Locate the cell with the specified text and output its (X, Y) center coordinate. 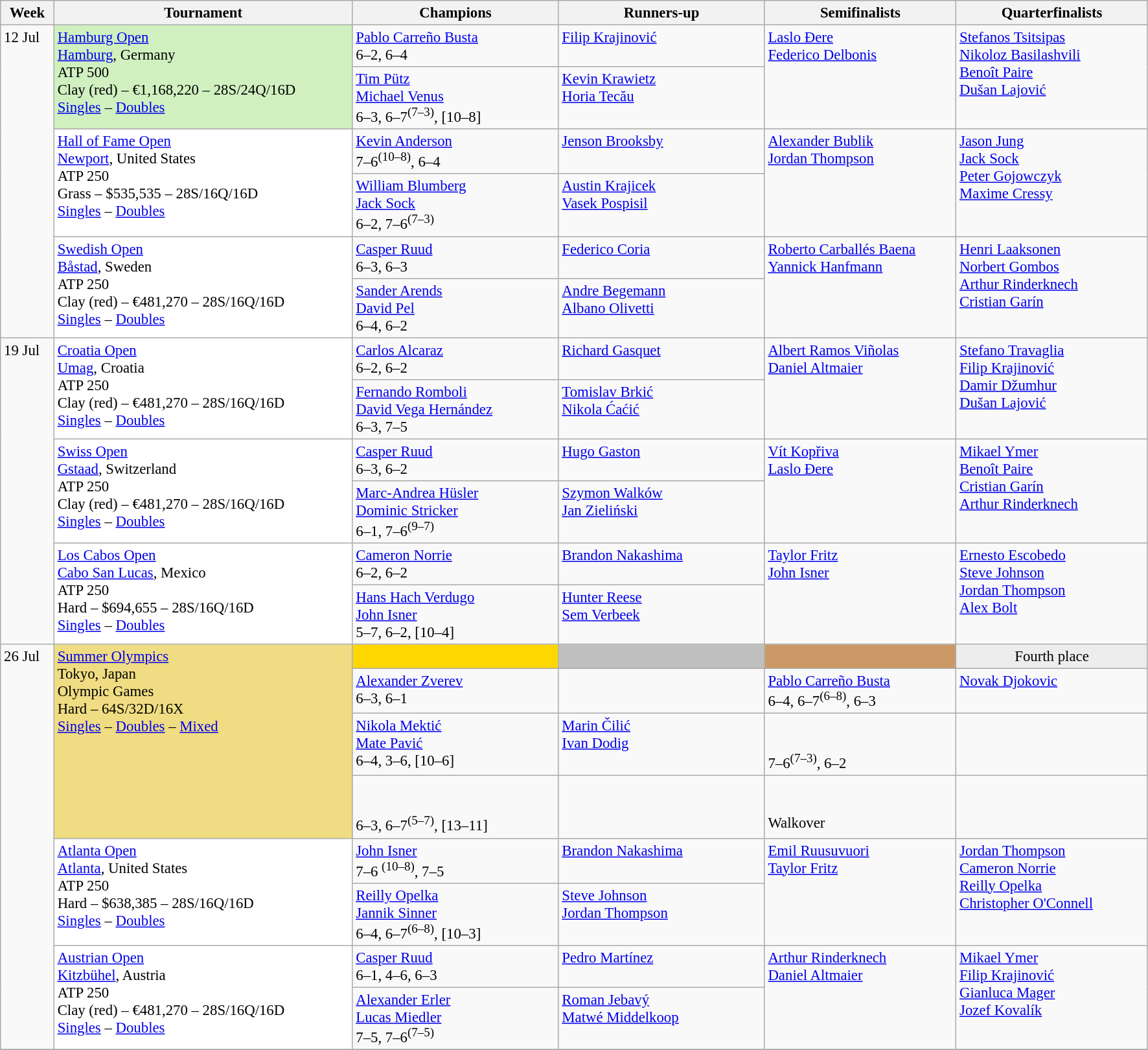
Emil Ruusuvuori Taylor Fritz (860, 892)
Tomislav Brkić Nikola Ćaćić (661, 409)
Ernesto Escobedo Steve Johnson Jordan Thompson Alex Bolt (1052, 594)
Richard Gasquet (661, 359)
Hall of Fame Open Newport, United StatesATP 250 Grass – $535,535 – 28S/16Q/16D Singles – Doubles (203, 183)
Szymon Walków Jan Zieliński (661, 512)
Carlos Alcaraz 6–2, 6–2 (455, 359)
Jordan Thompson Cameron Norrie Reilly Opelka Christopher O'Connell (1052, 892)
Andre Begemann Albano Olivetti (661, 308)
Casper Ruud 6–3, 6–2 (455, 460)
Casper Ruud 6–1, 4–6, 6–3 (455, 967)
Alexander Erler Lucas Miedler 7–5, 7–6(7–5) (455, 1018)
Mikael Ymer Filip Krajinović Gianluca Mager Jozef Kovalík (1052, 998)
Henri Laaksonen Norbert Gombos Arthur Rinderknech Cristian Garín (1052, 287)
Swiss Open Gstaad, SwitzerlandATP 250 Clay (red) – €481,270 – 28S/16Q/16D Singles – Doubles (203, 491)
Walkover (860, 807)
Vít Kopřiva Laslo Đere (860, 491)
Swedish Open Båstad, SwedenATP 250Clay (red) – €481,270 – 28S/16Q/16D Singles – Doubles (203, 287)
Stefanos Tsitsipas Nikoloz Basilashvili Benoît Paire Dušan Lajović (1052, 78)
Albert Ramos Viñolas Daniel Altmaier (860, 388)
Atlanta Open Atlanta, United StatesATP 250Hard – $638,385 – 28S/16Q/16D Singles – Doubles (203, 892)
Mikael Ymer Benoît Paire Cristian Garín Arthur Rinderknech (1052, 491)
26 Jul (27, 846)
Summer Olympics Tokyo, JapanOlympic Games Hard – 64S/32D/16XSingles – Doubles – Mixed (203, 741)
Alexander Zverev6–3, 6–1 (455, 691)
Laslo Đere Federico Delbonis (860, 78)
Fernando Romboli David Vega Hernández 6–3, 7–5 (455, 409)
Hamburg Open Hamburg, Germany ATP 500 Clay (red) – €1,168,220 – 28S/24Q/16D Singles – Doubles (203, 78)
Champions (455, 13)
12 Jul (27, 181)
Hugo Gaston (661, 460)
Alexander Bublik Jordan Thompson (860, 183)
Marin Čilić Ivan Dodig (661, 745)
Stefano Travaglia Filip Krajinović Damir Džumhur Dušan Lajović (1052, 388)
Casper Ruud6–3, 6–3 (455, 258)
19 Jul (27, 491)
Week (27, 13)
Fourth place (1052, 657)
Tim Pütz Michael Venus 6–3, 6–7(7–3), [10–8] (455, 98)
Filip Krajinović (661, 47)
6–3, 6–7(5–7), [13–11] (455, 807)
Sander Arends David Pel 6–4, 6–2 (455, 308)
Austin Krajicek Vasek Pospisil (661, 205)
Jenson Brooksby (661, 152)
Quarterfinalists (1052, 13)
Croatia Open Umag, CroatiaATP 250Clay (red) – €481,270 – 28S/16Q/16D Singles – Doubles (203, 388)
Taylor Fritz John Isner (860, 594)
John Isner 7–6 (10–8), 7–5 (455, 861)
Kevin Krawietz Horia Tecău (661, 98)
Federico Coria (661, 258)
Steve Johnson Jordan Thompson (661, 914)
Pablo Carreño Busta6–4, 6–7(6–8), 6–3 (860, 691)
Roman Jebavý Matwé Middelkoop (661, 1018)
Hunter Reese Sem Verbeek (661, 614)
7–6(7–3), 6–2 (860, 745)
Jason Jung Jack Sock Peter Gojowczyk Maxime Cressy (1052, 183)
Semifinalists (860, 13)
Reilly Opelka Jannik Sinner 6–4, 6–7(6–8), [10–3] (455, 914)
Hans Hach Verdugo John Isner5–7, 6–2, [10–4] (455, 614)
Kevin Anderson 7–6(10–8), 6–4 (455, 152)
Novak Djokovic (1052, 691)
Austrian Open Kitzbühel, AustriaATP 250Clay (red) – €481,270 – 28S/16Q/16D Singles – Doubles (203, 998)
William Blumberg Jack Sock 6–2, 7–6(7–3) (455, 205)
Los Cabos Open Cabo San Lucas, MexicoATP 250Hard – $694,655 – 28S/16Q/16D Singles – Doubles (203, 594)
Arthur Rinderknech Daniel Altmaier (860, 998)
Pablo Carreño Busta6–2, 6–4 (455, 47)
Cameron Norrie6–2, 6–2 (455, 564)
Roberto Carballés Baena Yannick Hanfmann (860, 287)
Pedro Martínez (661, 967)
Runners-up (661, 13)
Marc-Andrea Hüsler Dominic Stricker 6–1, 7–6(9–7) (455, 512)
Tournament (203, 13)
Nikola Mektić Mate Pavić6–4, 3–6, [10–6] (455, 745)
